Extract the [x, y] coordinate from the center of the cell holding the provided text.  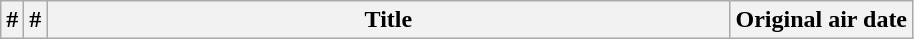
Title [388, 20]
Original air date [822, 20]
